Find where the given text appears and provide that cell's center as (X, Y) coordinate. 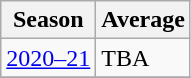
2020–21 (48, 58)
TBA (144, 58)
Season (48, 20)
Average (144, 20)
